Search for the cell housing the specified text and yield its [x, y] center coordinate. 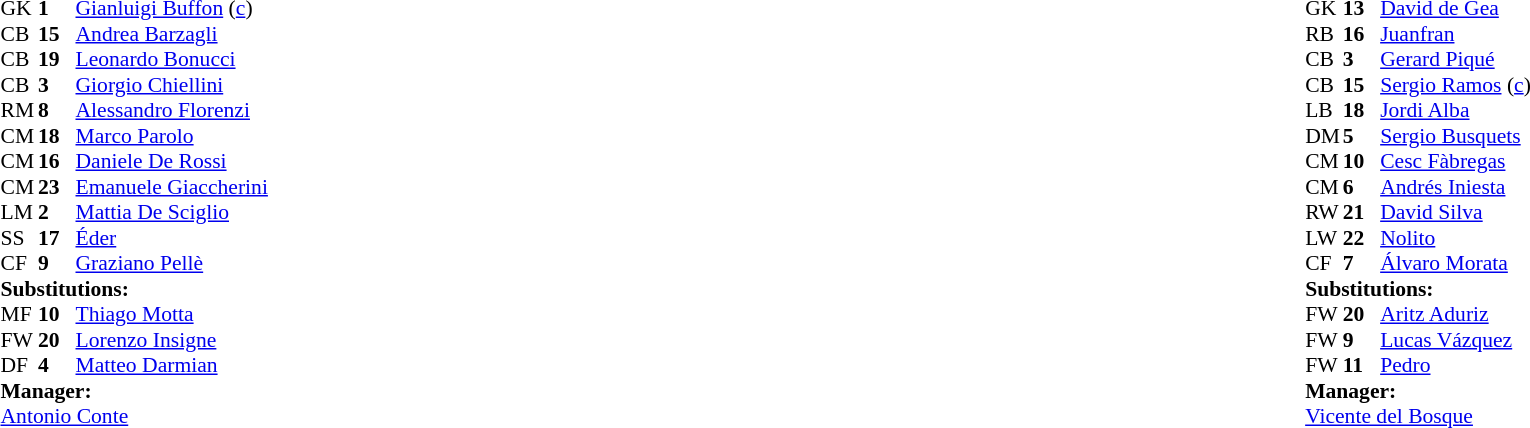
RM [19, 111]
19 [57, 59]
5 [1362, 136]
LM [19, 213]
Graziano Pellè [172, 263]
Matteo Darmian [172, 365]
Andrea Barzagli [172, 34]
Éder [172, 238]
Mattia De Sciglio [172, 213]
DM [1324, 136]
RW [1324, 213]
Substitutions: [134, 289]
6 [1362, 187]
Thiago Motta [172, 315]
21 [1362, 213]
LW [1324, 238]
DF [19, 365]
Marco Parolo [172, 136]
RB [1324, 34]
7 [1362, 263]
Daniele De Rossi [172, 161]
23 [57, 187]
Manager: [134, 391]
11 [1362, 365]
MF [19, 315]
SS [19, 238]
Lorenzo Insigne [172, 340]
2 [57, 213]
Leonardo Bonucci [172, 59]
Alessandro Florenzi [172, 111]
17 [57, 238]
4 [57, 365]
8 [57, 111]
LB [1324, 111]
Giorgio Chiellini [172, 85]
Emanuele Giaccherini [172, 187]
22 [1362, 238]
